For the text-containing cell, return its midpoint in [X, Y] coordinate format. 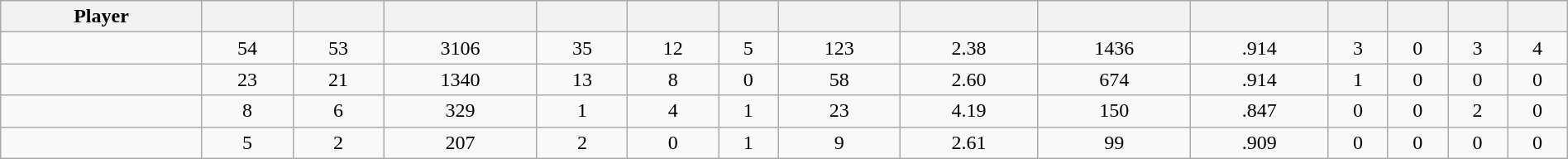
2.61 [968, 142]
6 [338, 111]
1436 [1115, 48]
3106 [460, 48]
1340 [460, 79]
.847 [1260, 111]
35 [582, 48]
207 [460, 142]
.909 [1260, 142]
329 [460, 111]
58 [839, 79]
Player [101, 17]
123 [839, 48]
674 [1115, 79]
99 [1115, 142]
2.38 [968, 48]
21 [338, 79]
12 [673, 48]
9 [839, 142]
2.60 [968, 79]
53 [338, 48]
150 [1115, 111]
4.19 [968, 111]
54 [247, 48]
13 [582, 79]
